Capture the cell that displays the provided text and extract its [x, y] central coordinate. 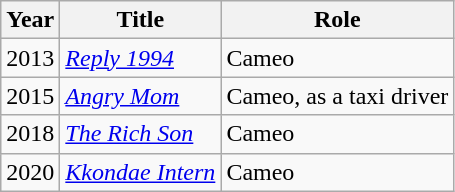
Year [30, 20]
2018 [30, 134]
Kkondae Intern [140, 172]
2020 [30, 172]
Angry Mom [140, 96]
Role [338, 20]
The Rich Son [140, 134]
2015 [30, 96]
Reply 1994 [140, 58]
Cameo, as a taxi driver [338, 96]
Title [140, 20]
2013 [30, 58]
